Return (X, Y) of the center of cell containing provided text 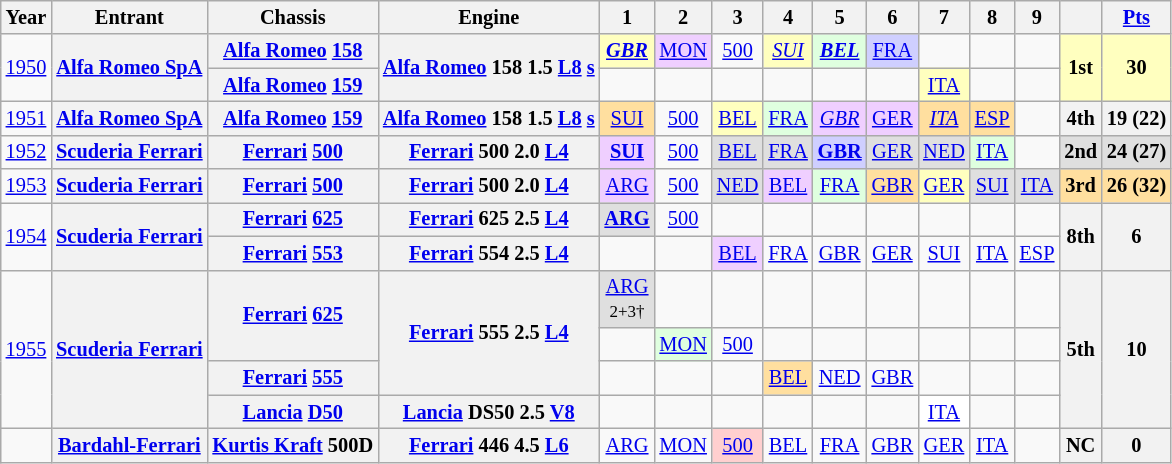
Chassis (292, 17)
1st (1080, 68)
5 (840, 17)
ARG2+3† (628, 299)
Lancia D50 (292, 412)
1 (628, 17)
Kurtis Kraft 500D (292, 445)
1954 (26, 236)
5th (1080, 350)
1955 (26, 350)
Year (26, 17)
1951 (26, 118)
19 (22) (1136, 118)
8th (1080, 236)
Alfa Romeo 158 (292, 51)
Ferrari 554 2.5 L4 (489, 253)
26 (32) (1136, 186)
3 (738, 17)
Bardahl-Ferrari (129, 445)
1950 (26, 68)
10 (1136, 350)
NC (1080, 445)
Lancia DS50 2.5 V8 (489, 412)
8 (992, 17)
Ferrari 555 2.5 L4 (489, 332)
0 (1136, 445)
Ferrari 625 2.5 L4 (489, 219)
2 (684, 17)
30 (1136, 68)
7 (944, 17)
Ferrari 446 4.5 L6 (489, 445)
Pts (1136, 17)
1952 (26, 152)
9 (1038, 17)
4 (788, 17)
4th (1080, 118)
Engine (489, 17)
24 (27) (1136, 152)
1953 (26, 186)
3rd (1080, 186)
Ferrari 555 (292, 378)
2nd (1080, 152)
Ferrari 553 (292, 253)
Entrant (129, 17)
